Detect which cell encompasses the target text, then output its [x, y] center coordinate. 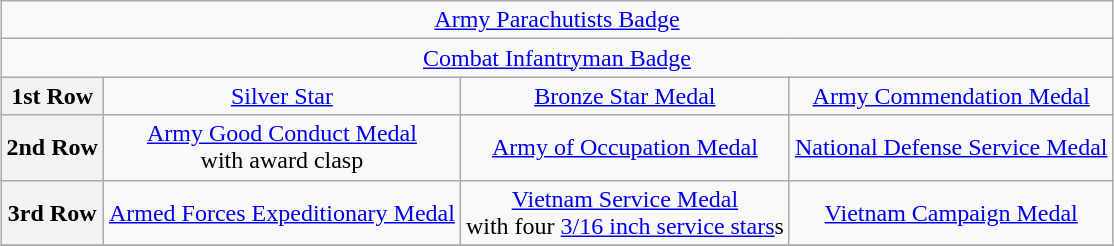
Vietnam Service Medal with four 3/16 inch service starss [624, 212]
Army Parachutists Badge [557, 20]
1st Row [52, 96]
Army of Occupation Medal [624, 148]
Army Good Conduct Medal with award clasp [282, 148]
Armed Forces Expeditionary Medal [282, 212]
2nd Row [52, 148]
Silver Star [282, 96]
Bronze Star Medal [624, 96]
Vietnam Campaign Medal [951, 212]
National Defense Service Medal [951, 148]
Army Commendation Medal [951, 96]
Combat Infantryman Badge [557, 58]
3rd Row [52, 212]
